Detect which cell encompasses the target text, then output its (x, y) center coordinate. 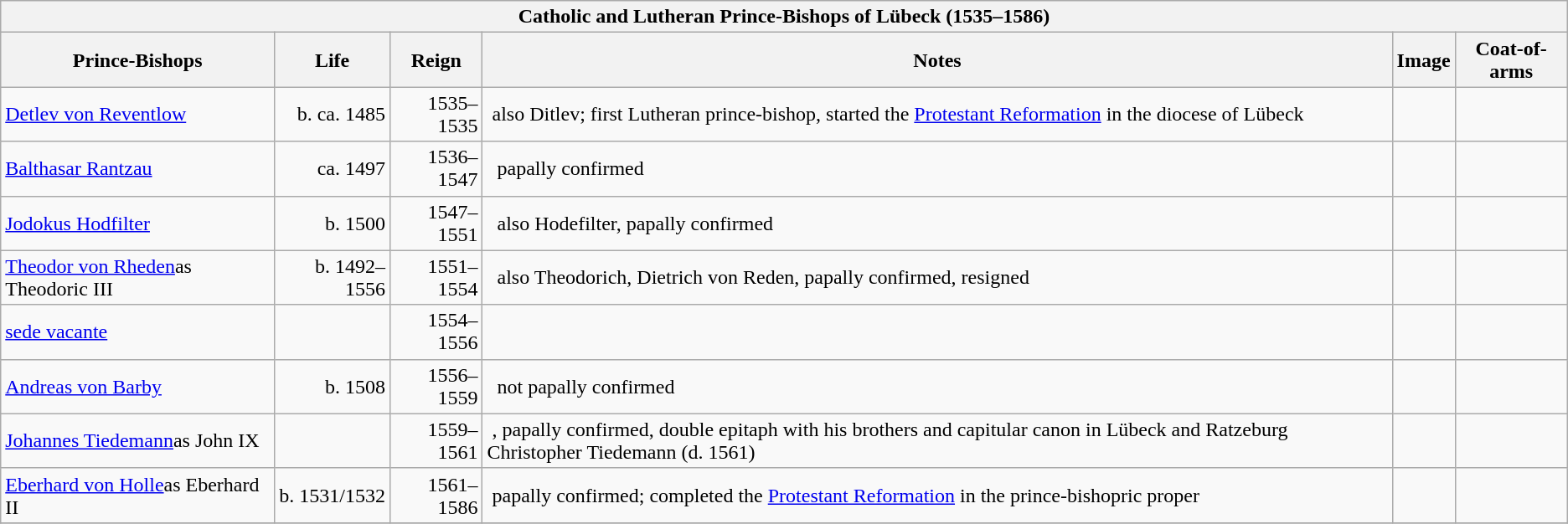
1559–1561 (436, 440)
1554–1556 (436, 331)
Prince-Bishops (137, 60)
ca. 1497 (333, 169)
papally confirmed; completed the Protestant Reformation in the prince-bishopric proper (937, 496)
Detlev von Reventlow (137, 114)
b. 1508 (333, 387)
Coat-of-arms (1511, 60)
Eberhard von Holleas Eberhard II (137, 496)
b. ca. 1485 (333, 114)
also Hodefilter, papally confirmed (937, 223)
Johannes Tiedemannas John IX (137, 440)
1547–1551 (436, 223)
Jodokus Hodfilter (137, 223)
not papally confirmed (937, 387)
1556–1559 (436, 387)
Notes (937, 60)
1536–1547 (436, 169)
1551–1554 (436, 278)
Catholic and Lutheran Prince-Bishops of Lübeck (1535–1586) (784, 17)
Reign (436, 60)
also Theodorich, Dietrich von Reden, papally confirmed, resigned (937, 278)
papally confirmed (937, 169)
Balthasar Rantzau (137, 169)
b. 1531/1532 (333, 496)
b. 1492–1556 (333, 278)
sede vacante (137, 331)
1561–1586 (436, 496)
also Ditlev; first Lutheran prince-bishop, started the Protestant Reformation in the diocese of Lübeck (937, 114)
1535–1535 (436, 114)
Image (1424, 60)
b. 1500 (333, 223)
Andreas von Barby (137, 387)
, papally confirmed, double epitaph with his brothers and capitular canon in Lübeck and Ratzeburg Christopher Tiedemann (d. 1561) (937, 440)
Life (333, 60)
Theodor von Rhedenas Theodoric III (137, 278)
